Return the (X, Y) coordinate for the center point of the cell that contains the specified text.  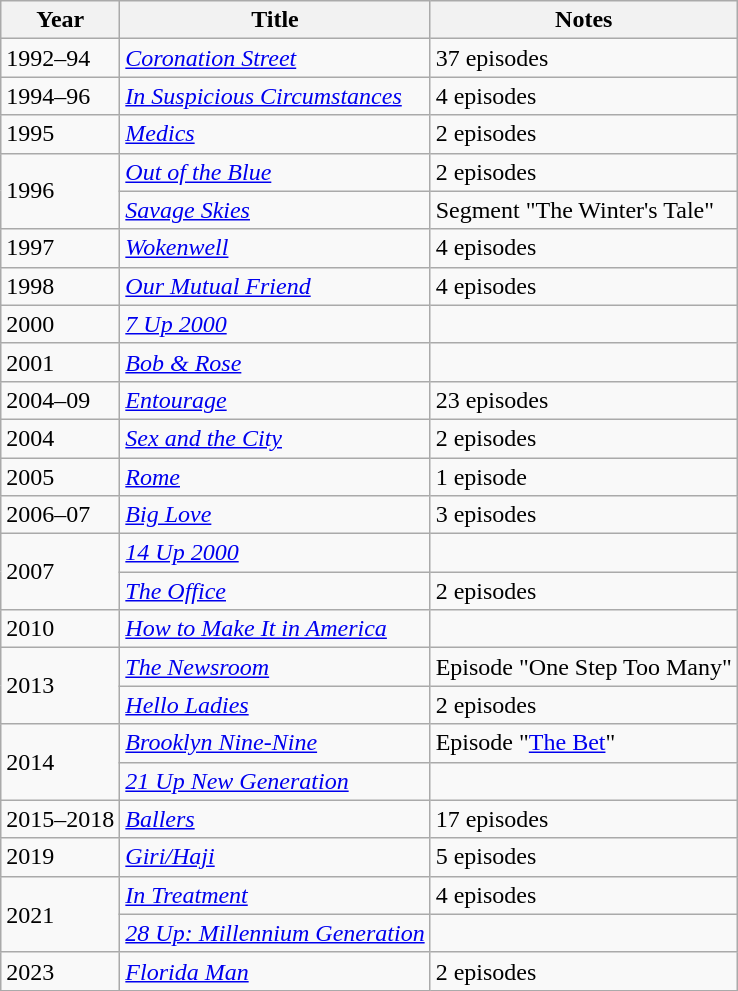
How to Make It in America (275, 629)
Sex and the City (275, 438)
28 Up: Millennium Generation (275, 933)
2006–07 (60, 515)
The Newsroom (275, 667)
2007 (60, 572)
37 episodes (584, 58)
1995 (60, 134)
Florida Man (275, 971)
1 episode (584, 477)
1996 (60, 191)
Savage Skies (275, 210)
2010 (60, 629)
Rome (275, 477)
Coronation Street (275, 58)
Episode "One Step Too Many" (584, 667)
3 episodes (584, 515)
2000 (60, 324)
23 episodes (584, 400)
Out of the Blue (275, 172)
5 episodes (584, 857)
Notes (584, 20)
2014 (60, 762)
In Treatment (275, 895)
Segment "The Winter's Tale" (584, 210)
Entourage (275, 400)
Big Love (275, 515)
2004–09 (60, 400)
2005 (60, 477)
2019 (60, 857)
The Office (275, 591)
Episode "The Bet" (584, 743)
Ballers (275, 819)
Bob & Rose (275, 362)
7 Up 2000 (275, 324)
2021 (60, 914)
Brooklyn Nine-Nine (275, 743)
Year (60, 20)
1998 (60, 286)
2023 (60, 971)
Title (275, 20)
14 Up 2000 (275, 553)
2001 (60, 362)
2015–2018 (60, 819)
2004 (60, 438)
In Suspicious Circumstances (275, 96)
21 Up New Generation (275, 781)
Wokenwell (275, 248)
Giri/Haji (275, 857)
1994–96 (60, 96)
1992–94 (60, 58)
2013 (60, 686)
Medics (275, 134)
17 episodes (584, 819)
1997 (60, 248)
Our Mutual Friend (275, 286)
Hello Ladies (275, 705)
